Detect which cell encompasses the target text, then output its [X, Y] center coordinate. 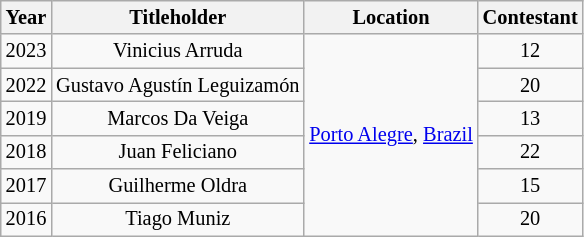
2017 [26, 186]
Gustavo Agustín Leguizamón [178, 85]
13 [530, 118]
Tiago Muniz [178, 219]
Guilherme Oldra [178, 186]
Juan Feliciano [178, 152]
2016 [26, 219]
2018 [26, 152]
Titleholder [178, 17]
2019 [26, 118]
Year [26, 17]
2022 [26, 85]
12 [530, 51]
Marcos Da Veiga [178, 118]
22 [530, 152]
2023 [26, 51]
15 [530, 186]
Location [390, 17]
Contestant [530, 17]
Vinicius Arruda [178, 51]
Porto Alegre, Brazil [390, 135]
